Capture the cell that displays the provided text and extract its (x, y) central coordinate. 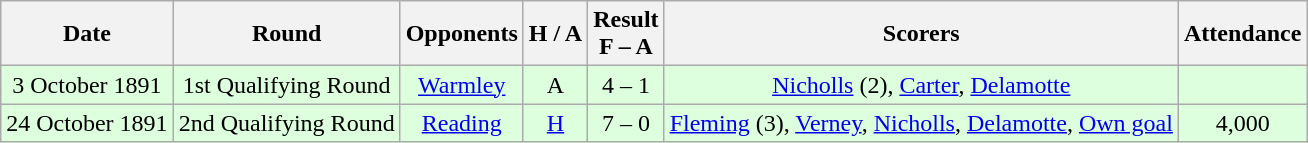
Scorers (921, 34)
Attendance (1242, 34)
4 – 1 (626, 85)
H / A (555, 34)
Warmley (462, 85)
7 – 0 (626, 123)
Fleming (3), Verney, Nicholls, Delamotte, Own goal (921, 123)
Opponents (462, 34)
Nicholls (2), Carter, Delamotte (921, 85)
A (555, 85)
Reading (462, 123)
ResultF – A (626, 34)
Date (87, 34)
2nd Qualifying Round (286, 123)
3 October 1891 (87, 85)
4,000 (1242, 123)
24 October 1891 (87, 123)
H (555, 123)
Round (286, 34)
1st Qualifying Round (286, 85)
